Scan for the cell matching the given text and deliver its (X, Y) coordinate at center. 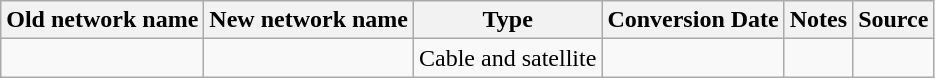
Notes (818, 20)
Conversion Date (693, 20)
Old network name (102, 20)
New network name (309, 20)
Cable and satellite (508, 58)
Type (508, 20)
Source (894, 20)
